Determine the [x, y] coordinate at the center of the cell enclosing the given text.  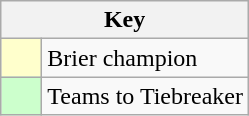
Key [125, 20]
Brier champion [146, 58]
Teams to Tiebreaker [146, 96]
